Find where the given text appears and provide that cell's center as [x, y] coordinate. 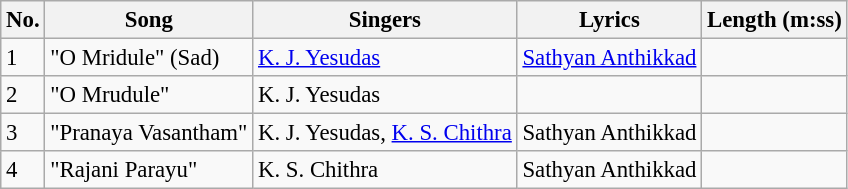
2 [23, 95]
"Pranaya Vasantham" [149, 133]
K. J. Yesudas, K. S. Chithra [385, 133]
Length (m:ss) [774, 20]
3 [23, 133]
Singers [385, 20]
Lyrics [610, 20]
Song [149, 20]
"O Mridule" (Sad) [149, 58]
No. [23, 20]
"Rajani Parayu" [149, 170]
K. S. Chithra [385, 170]
4 [23, 170]
"O Mrudule" [149, 95]
1 [23, 58]
